Locate the cell with the specified text and output its (X, Y) center coordinate. 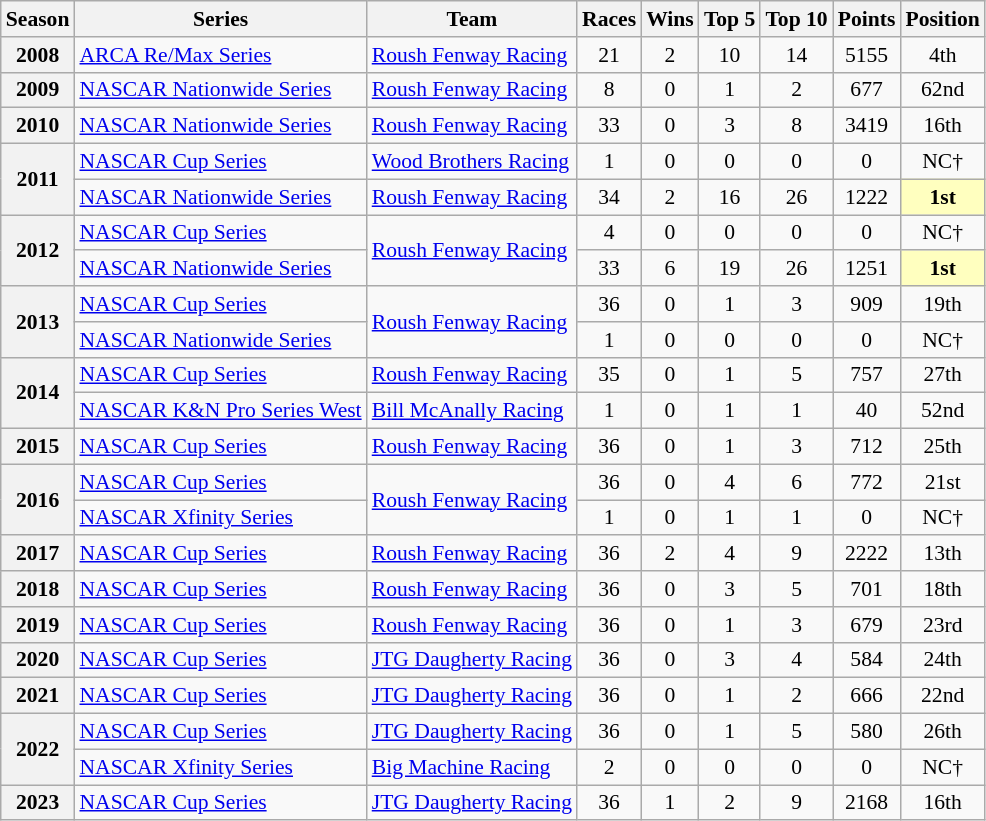
3419 (867, 126)
Top 10 (796, 19)
22nd (942, 696)
18th (942, 589)
580 (867, 732)
NASCAR K&N Pro Series West (220, 411)
Position (942, 19)
Bill McAnally Racing (472, 411)
21st (942, 482)
2222 (867, 554)
14 (796, 55)
4th (942, 55)
2021 (38, 696)
52nd (942, 411)
2014 (38, 392)
2015 (38, 447)
24th (942, 660)
2012 (38, 250)
2008 (38, 55)
909 (867, 304)
34 (609, 197)
Wins (670, 19)
2020 (38, 660)
2011 (38, 180)
584 (867, 660)
2016 (38, 500)
666 (867, 696)
Team (472, 19)
2023 (38, 803)
16 (730, 197)
Points (867, 19)
13th (942, 554)
1222 (867, 197)
Season (38, 19)
Top 5 (730, 19)
2019 (38, 625)
677 (867, 90)
701 (867, 589)
35 (609, 375)
1251 (867, 269)
2010 (38, 126)
2009 (38, 90)
21 (609, 55)
5155 (867, 55)
10 (730, 55)
772 (867, 482)
ARCA Re/Max Series (220, 55)
40 (867, 411)
27th (942, 375)
2022 (38, 750)
23rd (942, 625)
Wood Brothers Racing (472, 162)
2018 (38, 589)
2013 (38, 322)
757 (867, 375)
Big Machine Racing (472, 767)
62nd (942, 90)
26th (942, 732)
679 (867, 625)
19 (730, 269)
Series (220, 19)
2168 (867, 803)
19th (942, 304)
712 (867, 447)
Races (609, 19)
25th (942, 447)
2017 (38, 554)
